Determine the (x, y) coordinate at the center of the cell enclosing the given text.  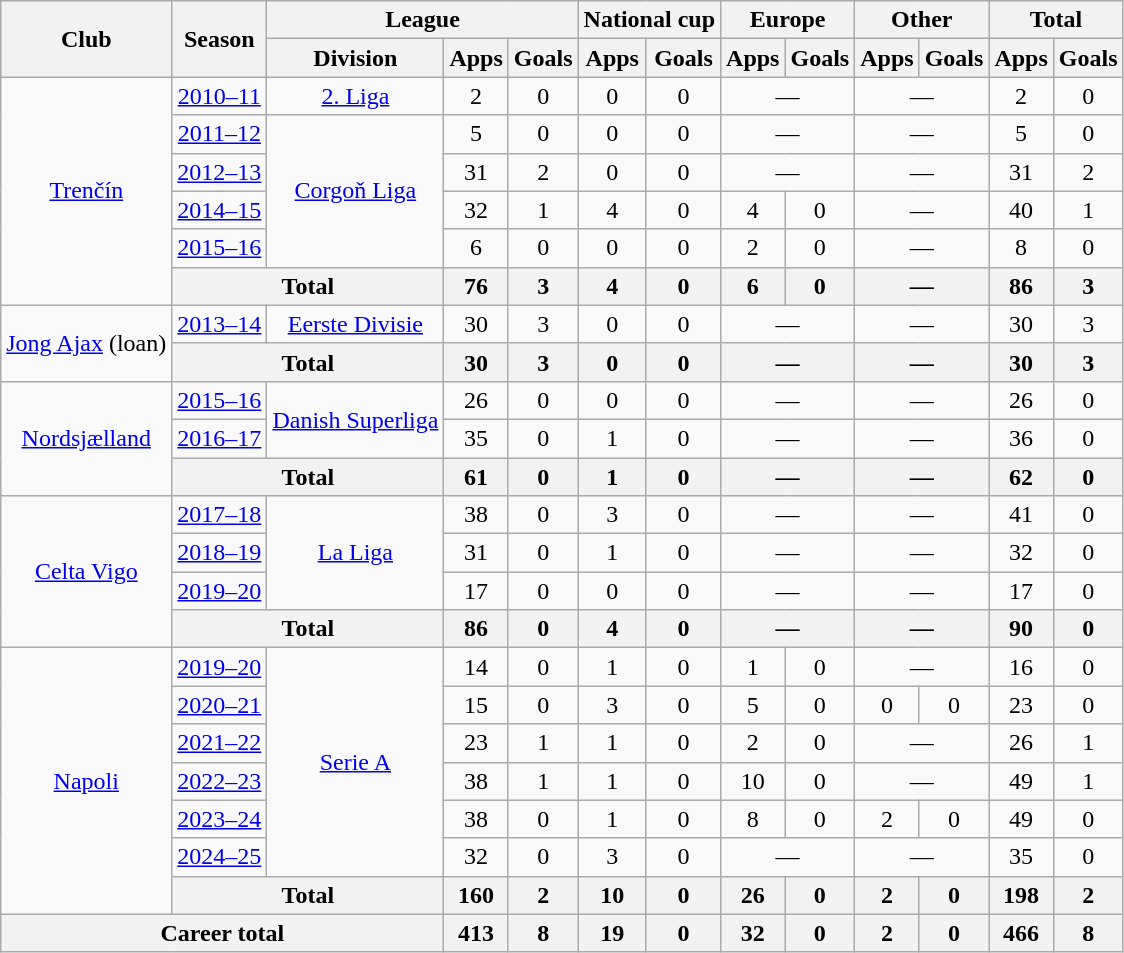
Celta Vigo (86, 572)
Trenčín (86, 191)
National cup (649, 20)
2016–17 (220, 438)
League (422, 20)
Career total (222, 933)
2024–25 (220, 857)
2018–19 (220, 553)
40 (1021, 210)
76 (476, 286)
2010–11 (220, 96)
61 (476, 477)
La Liga (356, 553)
41 (1021, 515)
2014–15 (220, 210)
36 (1021, 438)
2012–13 (220, 172)
2022–23 (220, 781)
2. Liga (356, 96)
2017–18 (220, 515)
Jong Ajax (loan) (86, 343)
Europe (788, 20)
Season (220, 39)
2021–22 (220, 743)
2013–14 (220, 324)
Eerste Divisie (356, 324)
2023–24 (220, 819)
Napoli (86, 781)
2011–12 (220, 134)
160 (476, 895)
Danish Superliga (356, 419)
14 (476, 667)
198 (1021, 895)
15 (476, 705)
Nordsjælland (86, 438)
16 (1021, 667)
Club (86, 39)
Corgoň Liga (356, 191)
62 (1021, 477)
90 (1021, 629)
Serie A (356, 762)
466 (1021, 933)
Division (356, 58)
Other (922, 20)
2020–21 (220, 705)
19 (612, 933)
413 (476, 933)
